Search for the cell housing the specified text and yield its (x, y) center coordinate. 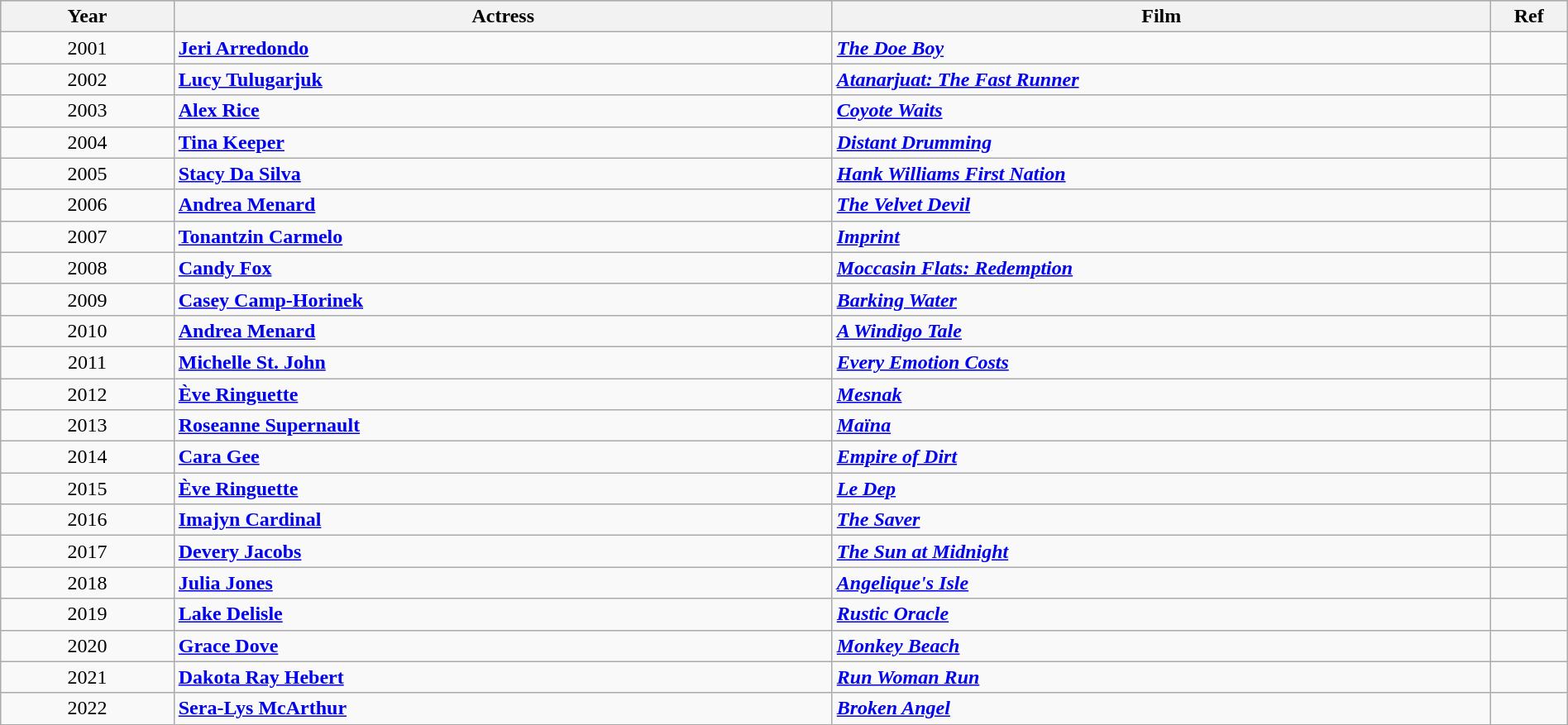
2018 (88, 583)
2008 (88, 268)
Distant Drumming (1161, 142)
Alex Rice (503, 111)
Julia Jones (503, 583)
2009 (88, 299)
Mesnak (1161, 394)
Tonantzin Carmelo (503, 236)
2005 (88, 174)
2016 (88, 520)
2014 (88, 457)
Empire of Dirt (1161, 457)
2013 (88, 426)
2001 (88, 48)
Tina Keeper (503, 142)
Stacy Da Silva (503, 174)
2003 (88, 111)
The Saver (1161, 520)
2010 (88, 331)
A Windigo Tale (1161, 331)
Grace Dove (503, 646)
The Doe Boy (1161, 48)
Dakota Ray Hebert (503, 677)
2019 (88, 614)
2002 (88, 79)
Maïna (1161, 426)
Sera-Lys McArthur (503, 708)
Candy Fox (503, 268)
Le Dep (1161, 489)
Rustic Oracle (1161, 614)
Hank Williams First Nation (1161, 174)
Cara Gee (503, 457)
2022 (88, 708)
Angelique's Isle (1161, 583)
Broken Angel (1161, 708)
2006 (88, 205)
Year (88, 17)
Imajyn Cardinal (503, 520)
Monkey Beach (1161, 646)
Devery Jacobs (503, 551)
2007 (88, 236)
Film (1161, 17)
Run Woman Run (1161, 677)
2017 (88, 551)
2020 (88, 646)
Lucy Tulugarjuk (503, 79)
Atanarjuat: The Fast Runner (1161, 79)
2004 (88, 142)
Lake Delisle (503, 614)
Roseanne Supernault (503, 426)
Coyote Waits (1161, 111)
Imprint (1161, 236)
2012 (88, 394)
Moccasin Flats: Redemption (1161, 268)
Actress (503, 17)
Barking Water (1161, 299)
Casey Camp-Horinek (503, 299)
Ref (1528, 17)
The Sun at Midnight (1161, 551)
Michelle St. John (503, 362)
2011 (88, 362)
2021 (88, 677)
2015 (88, 489)
Every Emotion Costs (1161, 362)
The Velvet Devil (1161, 205)
Jeri Arredondo (503, 48)
